Capture the cell that displays the provided text and extract its (x, y) central coordinate. 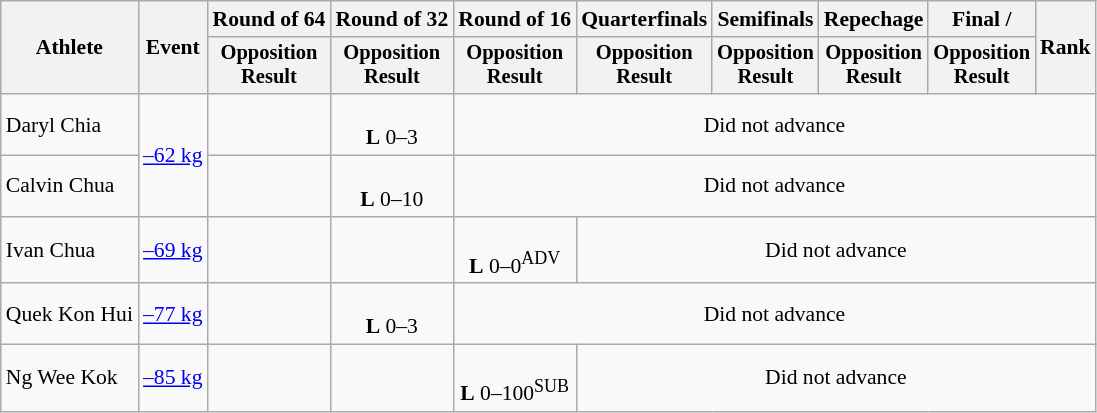
Round of 64 (268, 19)
Ivan Chua (70, 250)
–85 kg (172, 378)
L 0–10 (392, 186)
Rank (1066, 48)
Daryl Chia (70, 124)
Round of 16 (514, 19)
L 0–0ADV (514, 250)
Ng Wee Kok (70, 378)
Round of 32 (392, 19)
–77 kg (172, 314)
Event (172, 48)
Calvin Chua (70, 186)
Final / (982, 19)
Repechage (874, 19)
Semifinals (766, 19)
Quek Kon Hui (70, 314)
–62 kg (172, 155)
–69 kg (172, 250)
L 0–100SUB (514, 378)
Athlete (70, 48)
Quarterfinals (644, 19)
